Provide the [X, Y] coordinate of the cell's center where the given text is located.  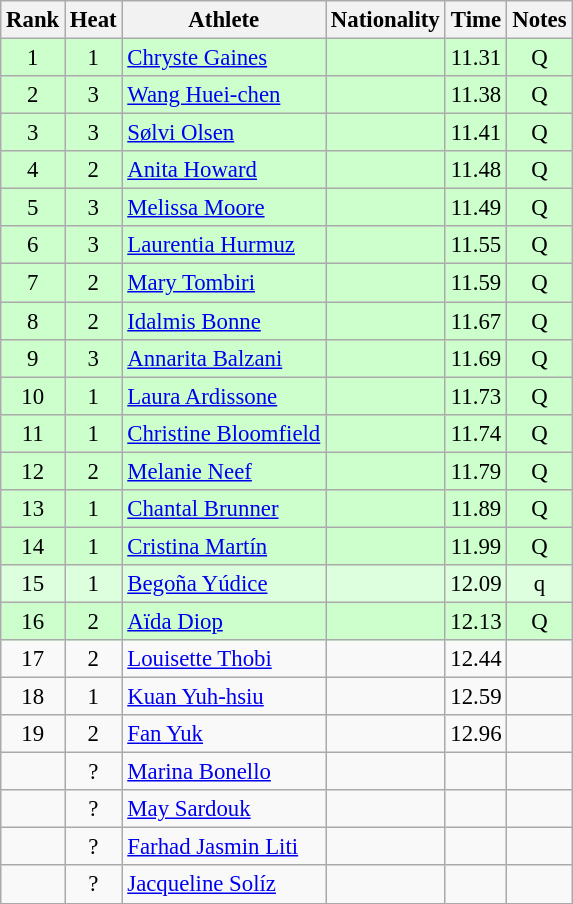
Aïda Diop [224, 621]
Annarita Balzani [224, 358]
11.67 [476, 321]
5 [33, 208]
Begoña Yúdice [224, 584]
Chantal Brunner [224, 509]
12.96 [476, 734]
12 [33, 471]
Sølvi Olsen [224, 133]
7 [33, 283]
6 [33, 245]
12.13 [476, 621]
Jacqueline Solíz [224, 885]
Idalmis Bonne [224, 321]
10 [33, 396]
9 [33, 358]
8 [33, 321]
11.74 [476, 433]
Wang Huei-chen [224, 95]
Laurentia Hurmuz [224, 245]
12.09 [476, 584]
Marina Bonello [224, 772]
11.38 [476, 95]
13 [33, 509]
11.79 [476, 471]
15 [33, 584]
17 [33, 659]
12.59 [476, 697]
Fan Yuk [224, 734]
May Sardouk [224, 809]
11 [33, 433]
11.73 [476, 396]
q [540, 584]
Rank [33, 20]
Cristina Martín [224, 546]
14 [33, 546]
Farhad Jasmin Liti [224, 847]
16 [33, 621]
12.44 [476, 659]
Notes [540, 20]
Laura Ardissone [224, 396]
11.69 [476, 358]
Time [476, 20]
Melanie Neef [224, 471]
Athlete [224, 20]
Kuan Yuh-hsiu [224, 697]
Chryste Gaines [224, 58]
Christine Bloomfield [224, 433]
11.55 [476, 245]
Heat [94, 20]
11.48 [476, 170]
4 [33, 170]
11.59 [476, 283]
11.49 [476, 208]
11.99 [476, 546]
Anita Howard [224, 170]
19 [33, 734]
11.41 [476, 133]
Melissa Moore [224, 208]
Mary Tombiri [224, 283]
Nationality [386, 20]
Louisette Thobi [224, 659]
11.31 [476, 58]
11.89 [476, 509]
18 [33, 697]
